Scan for the cell matching the given text and deliver its [x, y] coordinate at center. 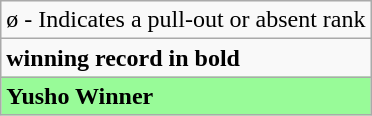
ø - Indicates a pull-out or absent rank [186, 20]
Yusho Winner [186, 96]
winning record in bold [186, 58]
